Search for the cell housing the specified text and yield its [X, Y] center coordinate. 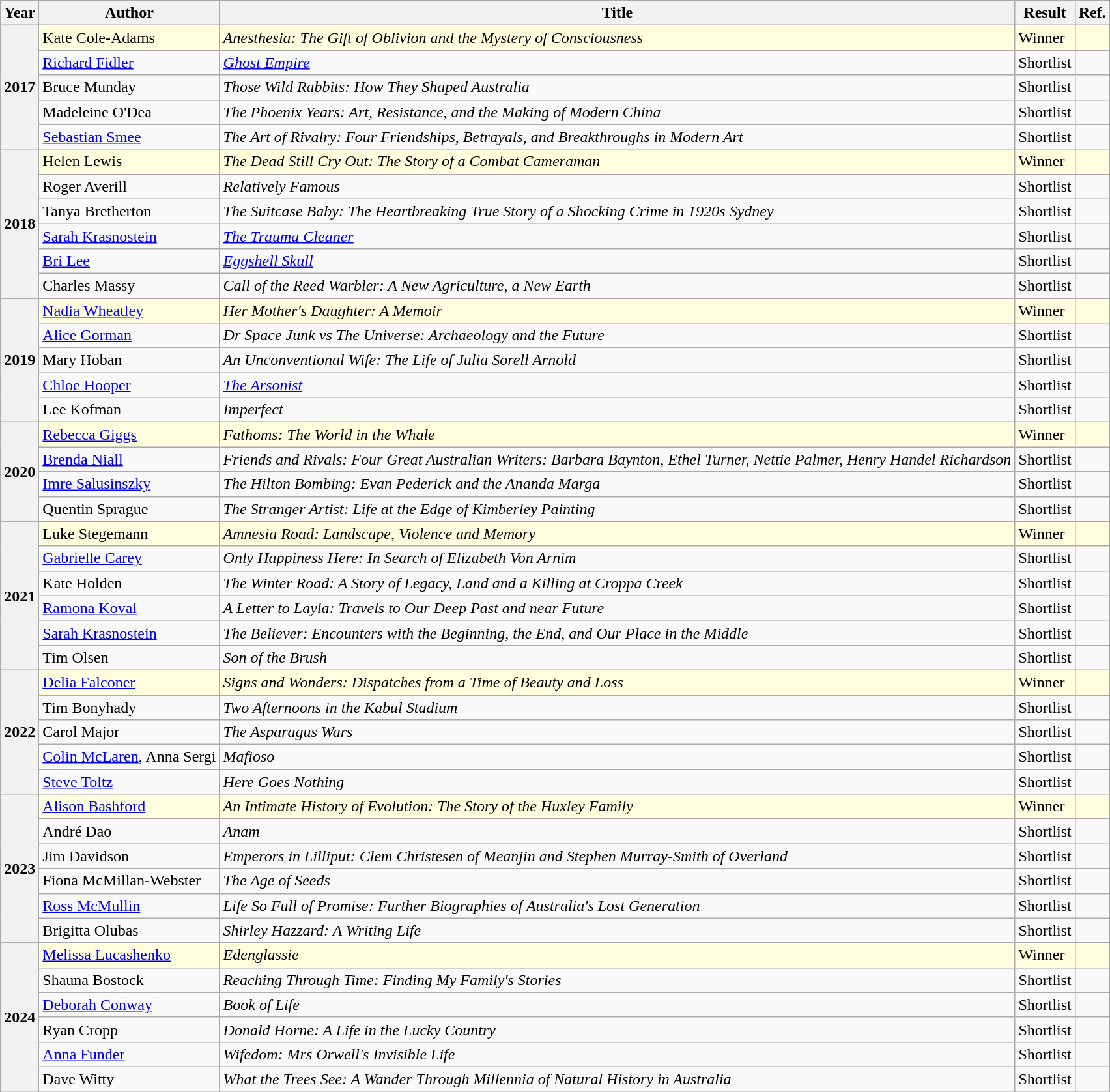
2023 [20, 869]
Ghost Empire [618, 63]
Dr Space Junk vs The Universe: Archaeology and the Future [618, 336]
Richard Fidler [129, 63]
Kate Cole-Adams [129, 38]
Anam [618, 831]
Carol Major [129, 732]
A Letter to Layla: Travels to Our Deep Past and near Future [618, 608]
Fathoms: The World in the Whale [618, 435]
Chloe Hooper [129, 385]
Mary Hoban [129, 360]
Ramona Koval [129, 608]
Kate Holden [129, 583]
Deborah Conway [129, 1005]
The Asparagus Wars [618, 732]
Friends and Rivals: Four Great Australian Writers: Barbara Baynton, Ethel Turner, Nettie Palmer, Henry Handel Richardson [618, 459]
Call of the Reed Warbler: A New Agriculture, a New Earth [618, 285]
Jim Davidson [129, 856]
Madeleine O'Dea [129, 112]
Charles Massy [129, 285]
The Arsonist [618, 385]
The Phoenix Years: Art, Resistance, and the Making of Modern China [618, 112]
Wifedom: Mrs Orwell's Invisible Life [618, 1054]
Two Afternoons in the Kabul Stadium [618, 707]
Ref. [1092, 13]
Bruce Munday [129, 87]
Signs and Wonders: Dispatches from a Time of Beauty and Loss [618, 682]
Her Mother's Daughter: A Memoir [618, 311]
The Winter Road: A Story of Legacy, Land and a Killing at Croppa Creek [618, 583]
Tanya Bretherton [129, 211]
Alison Bashford [129, 807]
Author [129, 13]
Imre Salusinszky [129, 484]
Edenglassie [618, 955]
Shirley Hazzard: A Writing Life [618, 930]
2024 [20, 1017]
The Dead Still Cry Out: The Story of a Combat Cameraman [618, 162]
The Believer: Encounters with the Beginning, the End, and Our Place in the Middle [618, 633]
Melissa Lucashenko [129, 955]
2021 [20, 596]
2018 [20, 223]
Lee Kofman [129, 410]
2022 [20, 732]
Tim Bonyhady [129, 707]
Reaching Through Time: Finding My Family's Stories [618, 980]
Quentin Sprague [129, 509]
The Suitcase Baby: The Heartbreaking True Story of a Shocking Crime in 1920s Sydney [618, 211]
Anna Funder [129, 1054]
Result [1045, 13]
Gabrielle Carey [129, 558]
Relatively Famous [618, 186]
The Art of Rivalry: Four Friendships, Betrayals, and Breakthroughs in Modern Art [618, 137]
Tim Olsen [129, 657]
Ryan Cropp [129, 1029]
Brenda Niall [129, 459]
The Age of Seeds [618, 881]
Imperfect [618, 410]
Colin McLaren, Anna Sergi [129, 757]
Eggshell Skull [618, 261]
Nadia Wheatley [129, 311]
Ross McMullin [129, 906]
Steve Toltz [129, 782]
Rebecca Giggs [129, 435]
Title [618, 13]
Alice Gorman [129, 336]
Those Wild Rabbits: How They Shaped Australia [618, 87]
Bri Lee [129, 261]
2019 [20, 360]
The Hilton Bombing: Evan Pederick and the Ananda Marga [618, 484]
Anesthesia: The Gift of Oblivion and the Mystery of Consciousness [618, 38]
Sebastian Smee [129, 137]
Dave Witty [129, 1079]
What the Trees See: A Wander Through Millennia of Natural History in Australia [618, 1079]
Fiona McMillan-Webster [129, 881]
Life So Full of Promise: Further Biographies of Australia's Lost Generation [618, 906]
Son of the Brush [618, 657]
Only Happiness Here: In Search of Elizabeth Von Arnim [618, 558]
An Unconventional Wife: The Life of Julia Sorell Arnold [618, 360]
Roger Averill [129, 186]
Emperors in Lilliput: Clem Christesen of Meanjin and Stephen Murray-Smith of Overland [618, 856]
Year [20, 13]
An Intimate History of Evolution: The Story of the Huxley Family [618, 807]
Mafioso [618, 757]
Shauna Bostock [129, 980]
Luke Stegemann [129, 534]
2020 [20, 472]
Here Goes Nothing [618, 782]
The Trauma Cleaner [618, 236]
Brigitta Olubas [129, 930]
Donald Horne: A Life in the Lucky Country [618, 1029]
2017 [20, 87]
Amnesia Road: Landscape, Violence and Memory [618, 534]
Delia Falconer [129, 682]
Helen Lewis [129, 162]
André Dao [129, 831]
Book of Life [618, 1005]
The Stranger Artist: Life at the Edge of Kimberley Painting [618, 509]
